Provide the (x, y) coordinate of the cell's center where the given text is located.  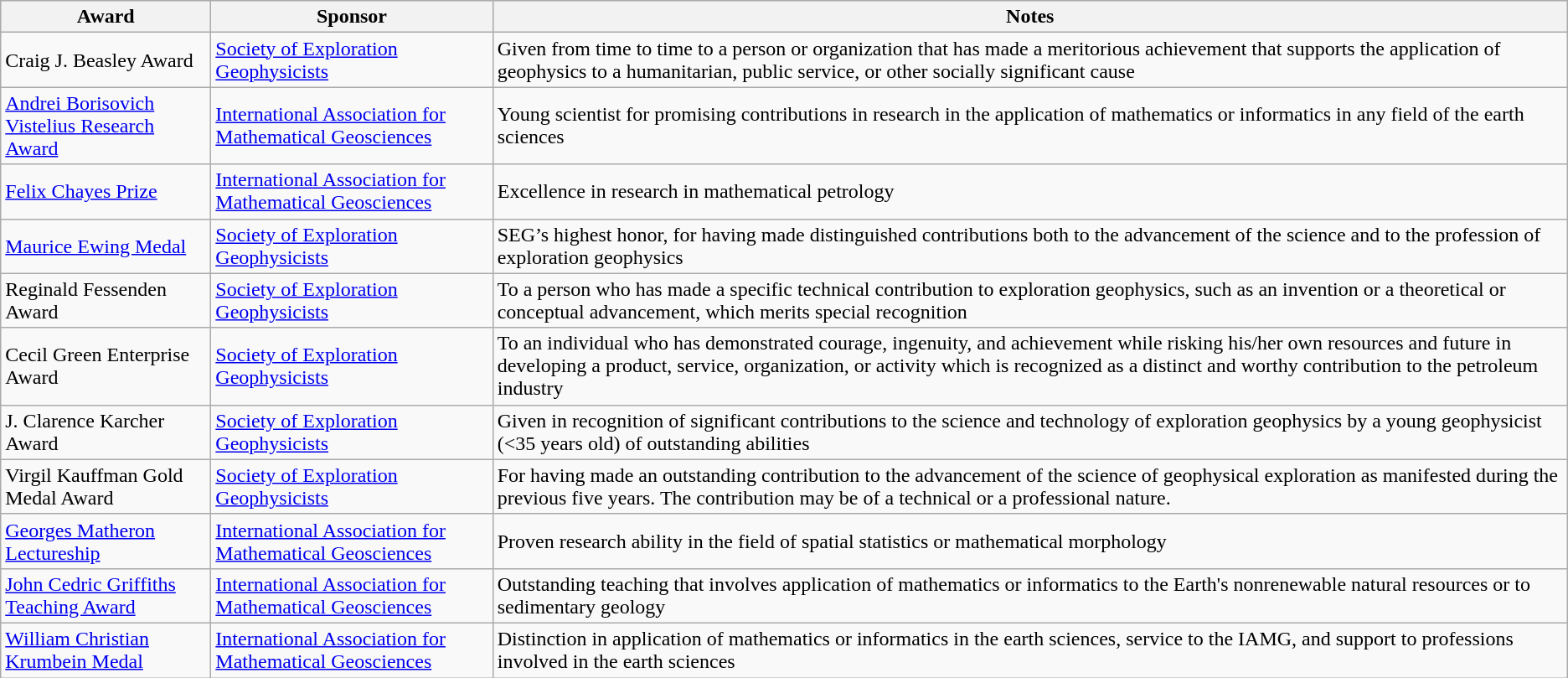
Notes (1030, 17)
Reginald Fessenden Award (106, 300)
Felix Chayes Prize (106, 191)
Craig J. Beasley Award (106, 60)
Georges Matheron Lectureship (106, 541)
John Cedric Griffiths Teaching Award (106, 595)
William Christian Krumbein Medal (106, 650)
Sponsor (352, 17)
Award (106, 17)
Maurice Ewing Medal (106, 246)
Young scientist for promising contributions in research in the application of mathematics or informatics in any field of the earth sciences (1030, 126)
Virgil Kauffman Gold Medal Award (106, 486)
Proven research ability in the field of spatial statistics or mathematical morphology (1030, 541)
Andrei Borisovich Vistelius Research Award (106, 126)
Cecil Green Enterprise Award (106, 366)
Outstanding teaching that involves application of mathematics or informatics to the Earth's nonrenewable natural resources or to sedimentary geology (1030, 595)
Excellence in research in mathematical petrology (1030, 191)
J. Clarence Karcher Award (106, 432)
